From the cell containing the given text, extract its center point as (x, y) coordinate. 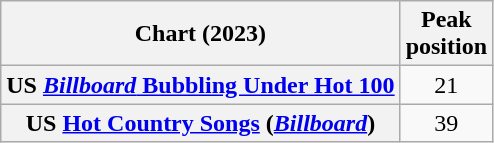
21 (446, 85)
US Hot Country Songs (Billboard) (200, 123)
US Billboard Bubbling Under Hot 100 (200, 85)
Chart (2023) (200, 34)
39 (446, 123)
Peakposition (446, 34)
